Detect which cell encompasses the target text, then output its [X, Y] center coordinate. 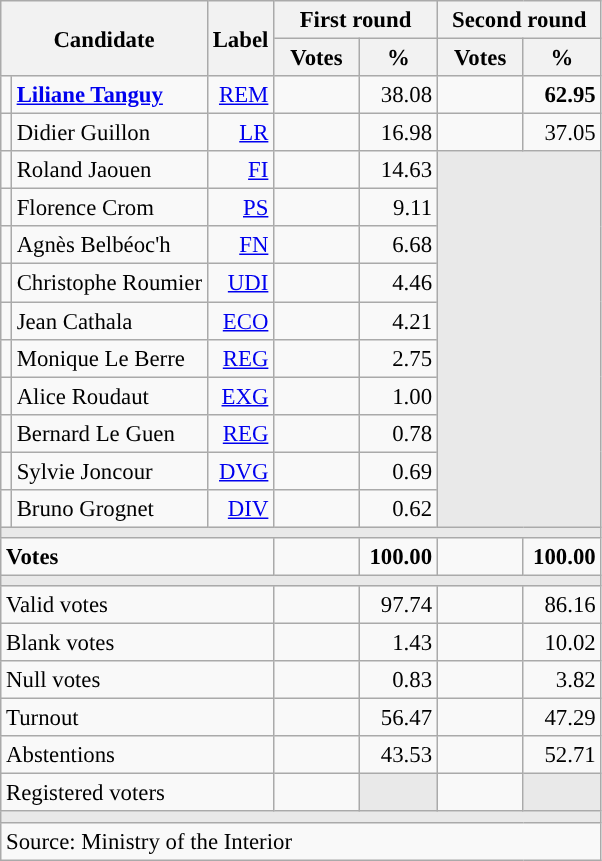
DIV [240, 509]
Null votes [138, 680]
PS [240, 208]
First round [356, 20]
97.74 [398, 605]
Monique Le Berre [109, 358]
0.83 [398, 680]
9.11 [398, 208]
Second round [519, 20]
2.75 [398, 358]
38.08 [398, 95]
0.69 [398, 471]
56.47 [398, 718]
UDI [240, 283]
10.02 [562, 643]
DVG [240, 471]
Sylvie Joncour [109, 471]
Agnès Belbéoc'h [109, 245]
Jean Cathala [109, 321]
REM [240, 95]
6.68 [398, 245]
14.63 [398, 170]
52.71 [562, 755]
47.29 [562, 718]
4.21 [398, 321]
Valid votes [138, 605]
FI [240, 170]
86.16 [562, 605]
1.00 [398, 396]
Source: Ministry of the Interior [301, 841]
ECO [240, 321]
LR [240, 133]
Didier Guillon [109, 133]
Blank votes [138, 643]
Candidate [104, 38]
Label [240, 38]
Turnout [138, 718]
Bernard Le Guen [109, 433]
37.05 [562, 133]
Liliane Tanguy [109, 95]
3.82 [562, 680]
Registered voters [138, 793]
Bruno Grognet [109, 509]
Florence Crom [109, 208]
4.46 [398, 283]
EXG [240, 396]
0.62 [398, 509]
Christophe Roumier [109, 283]
62.95 [562, 95]
16.98 [398, 133]
Abstentions [138, 755]
Alice Roudaut [109, 396]
Roland Jaouen [109, 170]
1.43 [398, 643]
FN [240, 245]
43.53 [398, 755]
0.78 [398, 433]
